Capture the cell that displays the provided text and extract its [X, Y] central coordinate. 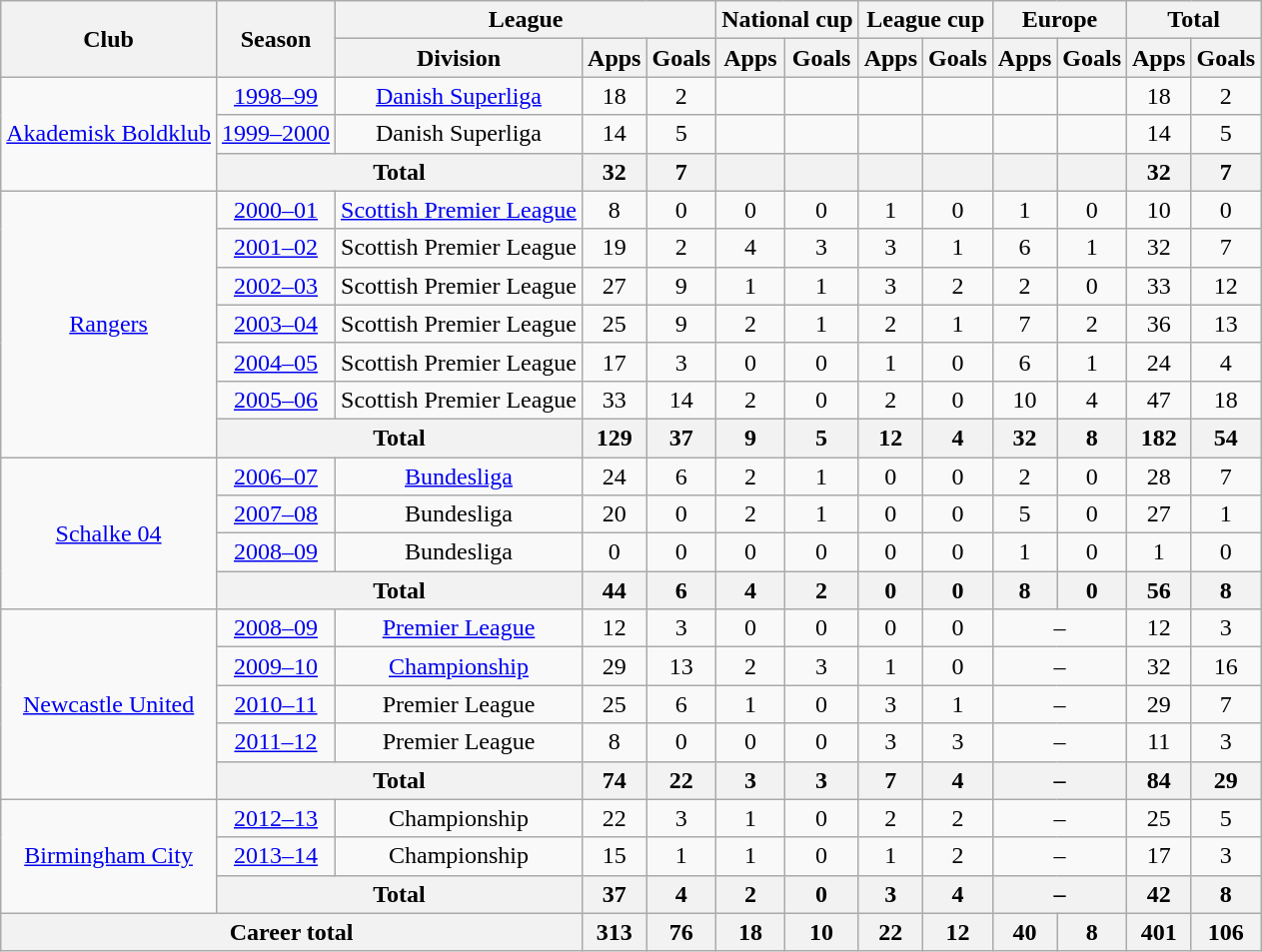
Season [276, 39]
2009–10 [276, 666]
15 [615, 856]
42 [1159, 894]
Birmingham City [109, 856]
Career total [292, 932]
74 [615, 780]
54 [1226, 438]
106 [1226, 932]
2007–08 [276, 514]
1999–2000 [276, 134]
20 [615, 514]
National cup [787, 20]
Europe [1059, 20]
2005–06 [276, 400]
League cup [925, 20]
2000–01 [276, 210]
19 [615, 248]
84 [1159, 780]
28 [1159, 476]
1998–99 [276, 96]
2010–11 [276, 704]
56 [1159, 590]
Division [460, 58]
11 [1159, 742]
2004–05 [276, 362]
League [526, 20]
129 [615, 438]
47 [1159, 400]
2003–04 [276, 324]
40 [1024, 932]
401 [1159, 932]
16 [1226, 666]
2012–13 [276, 818]
182 [1159, 438]
2006–07 [276, 476]
313 [615, 932]
2001–02 [276, 248]
2011–12 [276, 742]
2002–03 [276, 286]
2013–14 [276, 856]
Akademisk Boldklub [109, 134]
36 [1159, 324]
Newcastle United [109, 704]
44 [615, 590]
Club [109, 39]
Rangers [109, 324]
Schalke 04 [109, 533]
76 [681, 932]
